Search for the cell housing the specified text and yield its [X, Y] center coordinate. 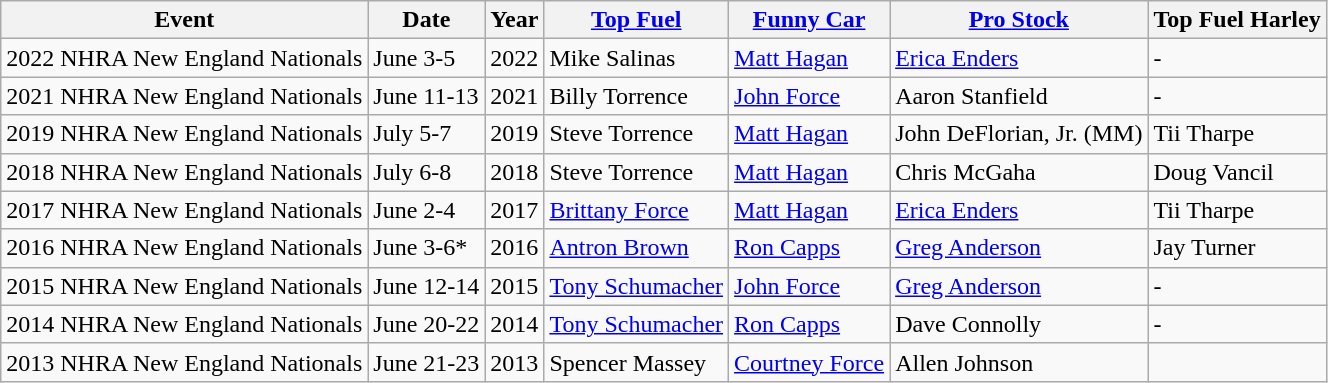
2017 NHRA New England Nationals [184, 210]
2014 [514, 324]
June 12-14 [426, 286]
Spencer Massey [636, 362]
Dave Connolly [1019, 324]
2016 [514, 248]
2018 [514, 172]
2018 NHRA New England Nationals [184, 172]
July 5-7 [426, 134]
2021 [514, 96]
Mike Salinas [636, 58]
2013 [514, 362]
June 20-22 [426, 324]
2022 [514, 58]
June 2-4 [426, 210]
2019 NHRA New England Nationals [184, 134]
John DeFlorian, Jr. (MM) [1019, 134]
June 21-23 [426, 362]
Antron Brown [636, 248]
2014 NHRA New England Nationals [184, 324]
Brittany Force [636, 210]
June 11-13 [426, 96]
Billy Torrence [636, 96]
Top Fuel Harley [1237, 20]
2017 [514, 210]
June 3-6* [426, 248]
2016 NHRA New England Nationals [184, 248]
Funny Car [810, 20]
2022 NHRA New England Nationals [184, 58]
2019 [514, 134]
Date [426, 20]
Doug Vancil [1237, 172]
July 6-8 [426, 172]
Pro Stock [1019, 20]
Jay Turner [1237, 248]
2015 NHRA New England Nationals [184, 286]
Event [184, 20]
Allen Johnson [1019, 362]
Chris McGaha [1019, 172]
Top Fuel [636, 20]
2021 NHRA New England Nationals [184, 96]
2013 NHRA New England Nationals [184, 362]
Aaron Stanfield [1019, 96]
2015 [514, 286]
Courtney Force [810, 362]
June 3-5 [426, 58]
Year [514, 20]
